From the cell containing the given text, extract its center point as [X, Y] coordinate. 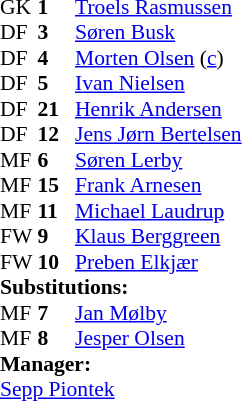
3 [57, 33]
Søren Lerby [158, 160]
Ivan Nielsen [158, 83]
Morten Olsen (c) [158, 58]
15 [57, 185]
Søren Busk [158, 33]
Michael Laudrup [158, 211]
Preben Elkjær [158, 262]
Klaus Berggreen [158, 237]
4 [57, 58]
Jan Mølby [158, 313]
8 [57, 339]
21 [57, 109]
6 [57, 160]
7 [57, 313]
9 [57, 237]
12 [57, 135]
Manager: [121, 364]
5 [57, 83]
Henrik Andersen [158, 109]
Jens Jørn Bertelsen [158, 135]
10 [57, 262]
Jesper Olsen [158, 339]
Frank Arnesen [158, 185]
Substitutions: [121, 287]
11 [57, 211]
